Return the [x, y] coordinate for the center point of the cell that contains the specified text.  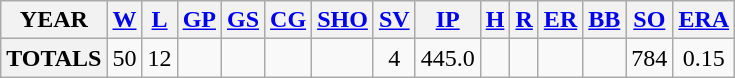
W [124, 20]
CG [288, 20]
0.15 [704, 58]
SO [650, 20]
GP [199, 20]
SV [394, 20]
50 [124, 58]
4 [394, 58]
YEAR [54, 20]
SHO [343, 20]
R [524, 20]
H [495, 20]
12 [160, 58]
784 [650, 58]
L [160, 20]
445.0 [448, 58]
BB [604, 20]
TOTALS [54, 58]
GS [242, 20]
ER [560, 20]
ERA [704, 20]
IP [448, 20]
